Provide the [x, y] coordinate of the cell's center where the given text is located.  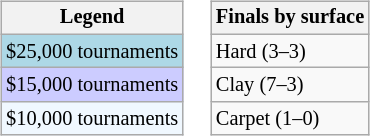
Legend [92, 18]
Carpet (1–0) [290, 119]
Finals by surface [290, 18]
Hard (3–3) [290, 51]
Clay (7–3) [290, 85]
$25,000 tournaments [92, 51]
$15,000 tournaments [92, 85]
$10,000 tournaments [92, 119]
